For the text-containing cell, return its midpoint in (X, Y) coordinate format. 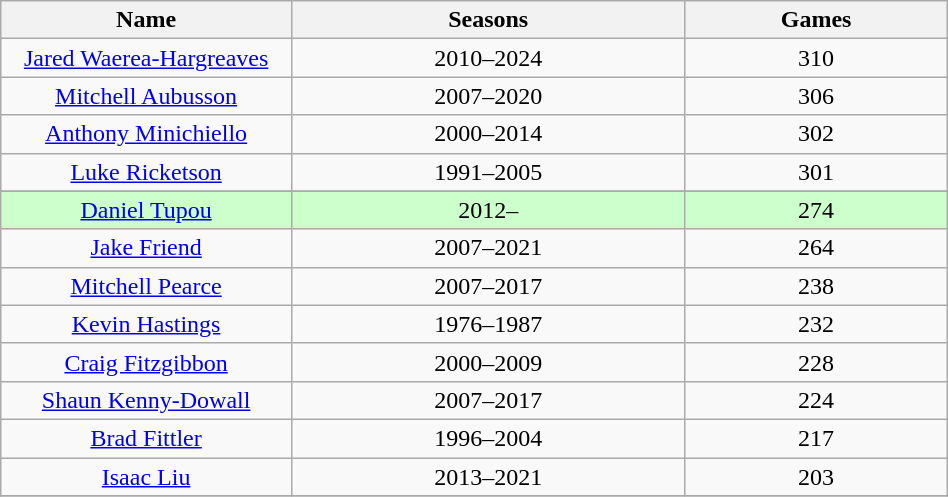
Kevin Hastings (146, 324)
2007–2021 (488, 248)
1991–2005 (488, 172)
2000–2009 (488, 362)
Anthony Minichiello (146, 134)
2007–2020 (488, 96)
306 (816, 96)
Jake Friend (146, 248)
2012– (488, 210)
238 (816, 286)
224 (816, 400)
Jared Waerea-Hargreaves (146, 58)
Isaac Liu (146, 477)
302 (816, 134)
Name (146, 20)
Mitchell Pearce (146, 286)
Luke Ricketson (146, 172)
228 (816, 362)
Daniel Tupou (146, 210)
Games (816, 20)
Mitchell Aubusson (146, 96)
1976–1987 (488, 324)
203 (816, 477)
Shaun Kenny-Dowall (146, 400)
217 (816, 438)
310 (816, 58)
2013–2021 (488, 477)
1996–2004 (488, 438)
2000–2014 (488, 134)
232 (816, 324)
264 (816, 248)
274 (816, 210)
Craig Fitzgibbon (146, 362)
301 (816, 172)
Seasons (488, 20)
2010–2024 (488, 58)
Brad Fittler (146, 438)
